Pinpoint the cell where the given text exists, returning its (X, Y) midpoint coordinate. 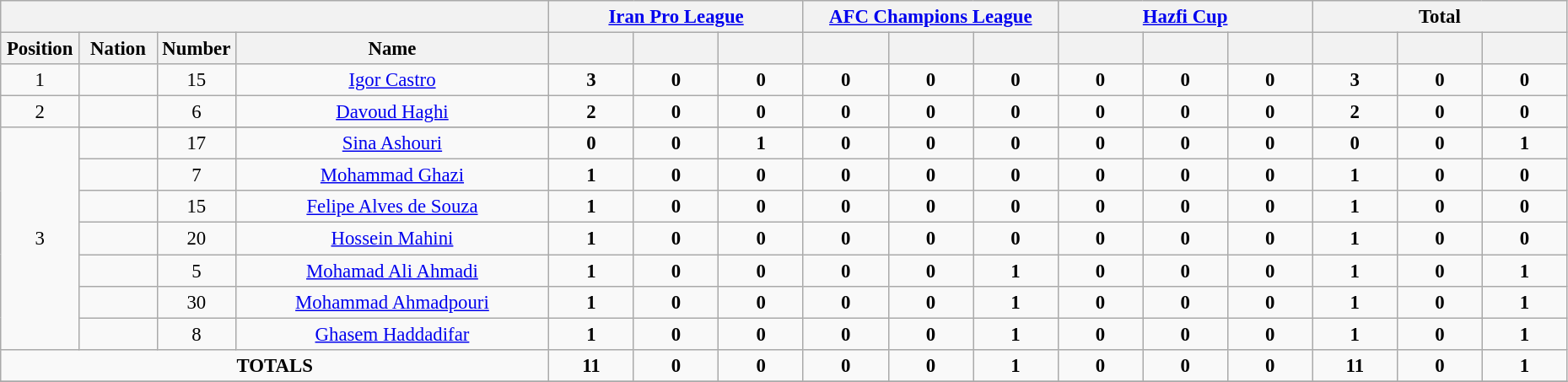
Hazfi Cup (1185, 17)
7 (196, 175)
17 (196, 143)
Number (196, 49)
Total (1440, 17)
Position (40, 49)
30 (196, 302)
AFC Champions League (930, 17)
8 (196, 334)
Name (391, 49)
6 (196, 112)
Igor Castro (391, 80)
20 (196, 239)
Hossein Mahini (391, 239)
Sina Ashouri (391, 143)
Mohammad Ghazi (391, 175)
Mohammad Ahmadpouri (391, 302)
Nation (118, 49)
Ghasem Haddadifar (391, 334)
Mohamad Ali Ahmadi (391, 271)
Davoud Haghi (391, 112)
TOTALS (275, 365)
5 (196, 271)
Felipe Alves de Souza (391, 207)
Iran Pro League (676, 17)
